Provide the (X, Y) coordinate of the cell's center where the given text is located.  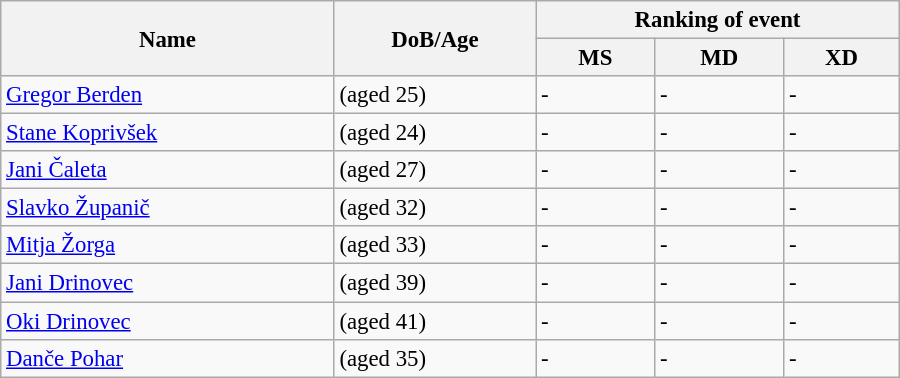
Jani Drinovec (168, 283)
(aged 39) (435, 283)
Mitja Žorga (168, 245)
Gregor Berden (168, 95)
(aged 33) (435, 245)
Ranking of event (718, 20)
(aged 32) (435, 208)
(aged 27) (435, 170)
Stane Koprivšek (168, 133)
MD (720, 58)
Jani Čaleta (168, 170)
(aged 25) (435, 95)
MS (596, 58)
(aged 24) (435, 133)
Oki Drinovec (168, 321)
Danče Pohar (168, 358)
XD (842, 58)
DoB/Age (435, 38)
(aged 35) (435, 358)
Slavko Županič (168, 208)
(aged 41) (435, 321)
Name (168, 38)
